Scan for the cell matching the given text and deliver its (x, y) coordinate at center. 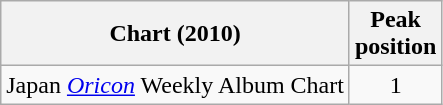
Japan Oricon Weekly Album Chart (176, 85)
1 (395, 85)
Chart (2010) (176, 34)
Peakposition (395, 34)
